Output the [x, y] coordinate of the center of the cell containing the given text.  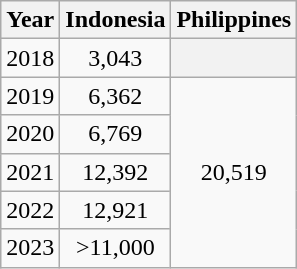
2019 [30, 96]
Philippines [234, 20]
6,362 [116, 96]
12,392 [116, 172]
2021 [30, 172]
12,921 [116, 210]
3,043 [116, 58]
20,519 [234, 172]
6,769 [116, 134]
2020 [30, 134]
Indonesia [116, 20]
Year [30, 20]
>11,000 [116, 248]
2022 [30, 210]
2018 [30, 58]
2023 [30, 248]
